Capture the cell that displays the provided text and extract its [X, Y] central coordinate. 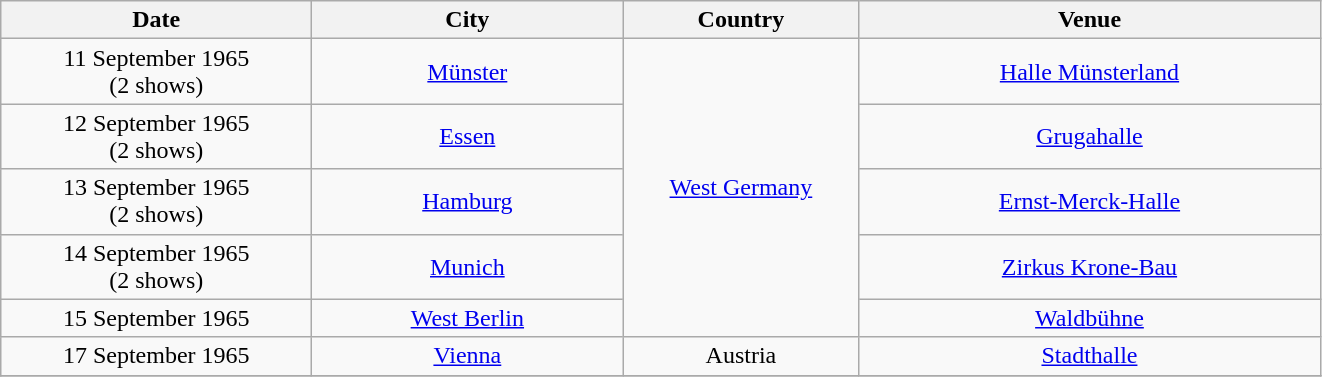
Vienna [468, 356]
Waldbühne [1090, 318]
City [468, 20]
Venue [1090, 20]
17 September 1965 [156, 356]
15 September 1965 [156, 318]
West Berlin [468, 318]
Grugahalle [1090, 136]
Ernst-Merck-Halle [1090, 202]
11 September 1965(2 shows) [156, 72]
Hamburg [468, 202]
12 September 1965(2 shows) [156, 136]
Date [156, 20]
14 September 1965(2 shows) [156, 266]
Stadthalle [1090, 356]
Münster [468, 72]
Austria [741, 356]
West Germany [741, 188]
Zirkus Krone-Bau [1090, 266]
Halle Münsterland [1090, 72]
Munich [468, 266]
13 September 1965(2 shows) [156, 202]
Country [741, 20]
Essen [468, 136]
